Locate the cell with the specified text and output its [x, y] center coordinate. 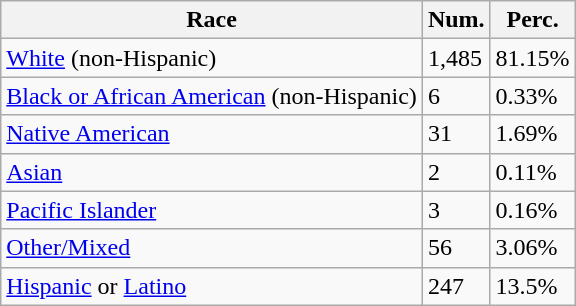
Hispanic or Latino [212, 286]
Asian [212, 172]
247 [456, 286]
Race [212, 20]
6 [456, 96]
13.5% [532, 286]
1.69% [532, 134]
Black or African American (non-Hispanic) [212, 96]
Other/Mixed [212, 248]
0.33% [532, 96]
56 [456, 248]
Num. [456, 20]
3.06% [532, 248]
81.15% [532, 58]
Native American [212, 134]
White (non-Hispanic) [212, 58]
2 [456, 172]
0.11% [532, 172]
0.16% [532, 210]
31 [456, 134]
Pacific Islander [212, 210]
1,485 [456, 58]
Perc. [532, 20]
3 [456, 210]
